Capture the cell that displays the provided text and extract its [X, Y] central coordinate. 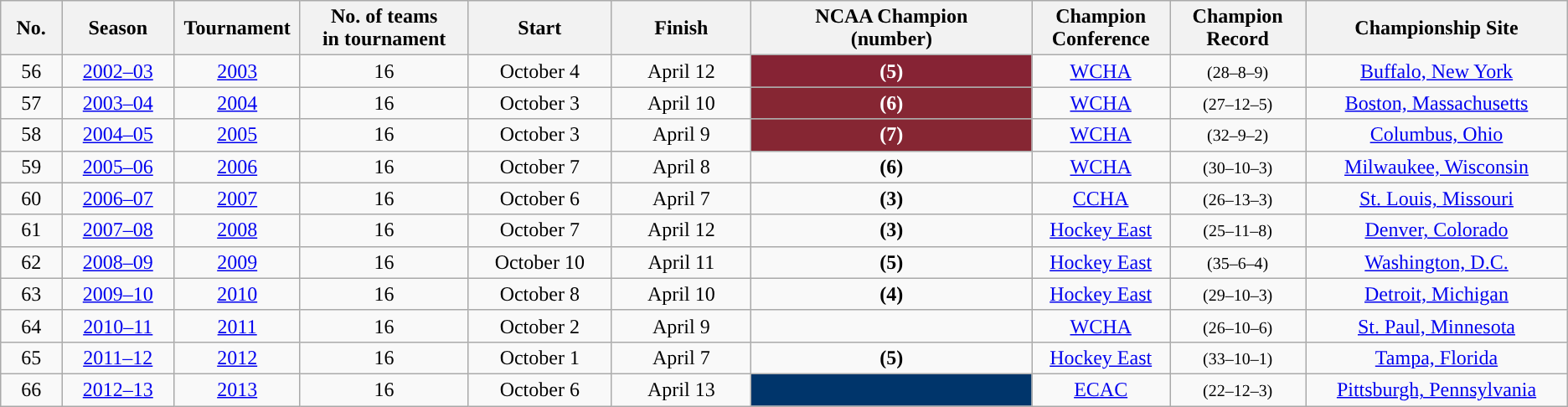
Washington, D.C. [1436, 262]
2002–03 [118, 71]
October 8 [539, 294]
October 1 [539, 358]
NCAA Champion(number) [891, 28]
(26–10–6) [1238, 326]
No. of teamsin tournament [384, 28]
(27–12–5) [1238, 103]
St. Paul, Minnesota [1436, 326]
(30–10–3) [1238, 167]
Pittsburgh, Pennsylvania [1436, 389]
2004 [237, 103]
2004–05 [118, 135]
64 [32, 326]
66 [32, 389]
2008–09 [118, 262]
2005 [237, 135]
Finish [682, 28]
Columbus, Ohio [1436, 135]
56 [32, 71]
ChampionConference [1101, 28]
2013 [237, 389]
Detroit, Michigan [1436, 294]
Buffalo, New York [1436, 71]
2012–13 [118, 389]
65 [32, 358]
(25–11–8) [1238, 230]
Season [118, 28]
(7) [891, 135]
Tampa, Florida [1436, 358]
2006–07 [118, 198]
Tournament [237, 28]
(35–6–4) [1238, 262]
2010 [237, 294]
Start [539, 28]
Boston, Massachusetts [1436, 103]
62 [32, 262]
(32–9–2) [1238, 135]
60 [32, 198]
2003–04 [118, 103]
2007–08 [118, 230]
ChampionRecord [1238, 28]
2008 [237, 230]
Championship Site [1436, 28]
(29–10–3) [1238, 294]
2005–06 [118, 167]
October 4 [539, 71]
(28–8–9) [1238, 71]
61 [32, 230]
(33–10–1) [1238, 358]
(4) [891, 294]
(22–12–3) [1238, 389]
Milwaukee, Wisconsin [1436, 167]
58 [32, 135]
2007 [237, 198]
April 11 [682, 262]
2003 [237, 71]
CCHA [1101, 198]
2006 [237, 167]
59 [32, 167]
No. [32, 28]
October 10 [539, 262]
57 [32, 103]
April 13 [682, 389]
2009–10 [118, 294]
2011 [237, 326]
October 2 [539, 326]
Denver, Colorado [1436, 230]
2012 [237, 358]
St. Louis, Missouri [1436, 198]
April 8 [682, 167]
63 [32, 294]
ECAC [1101, 389]
(26–13–3) [1238, 198]
2011–12 [118, 358]
2009 [237, 262]
2010–11 [118, 326]
